Provide the [X, Y] coordinate of the cell's center where the given text is located.  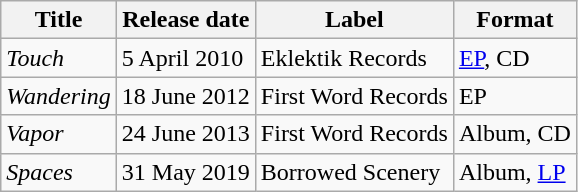
Touch [59, 58]
31 May 2019 [186, 172]
Album, CD [514, 134]
Spaces [59, 172]
Title [59, 20]
EP, CD [514, 58]
Release date [186, 20]
Wandering [59, 96]
Format [514, 20]
Label [354, 20]
24 June 2013 [186, 134]
Album, LP [514, 172]
18 June 2012 [186, 96]
Borrowed Scenery [354, 172]
Vapor [59, 134]
Eklektik Records [354, 58]
EP [514, 96]
5 April 2010 [186, 58]
